Pinpoint the cell where the given text exists, returning its (X, Y) midpoint coordinate. 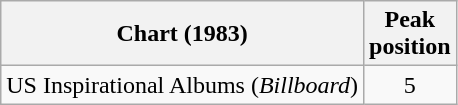
US Inspirational Albums (Billboard) (182, 85)
Chart (1983) (182, 34)
5 (410, 85)
Peakposition (410, 34)
